From the cell containing the given text, extract its center point as [X, Y] coordinate. 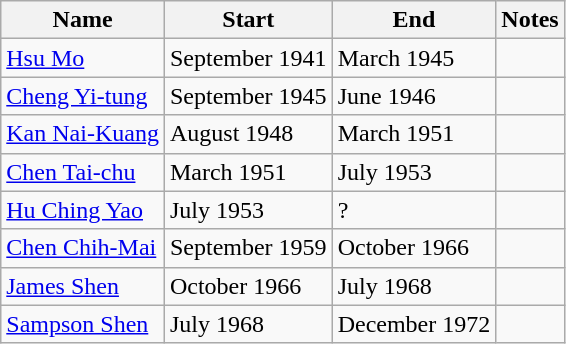
Chen Chih-Mai [83, 248]
August 1948 [248, 134]
December 1972 [414, 324]
September 1945 [248, 96]
End [414, 20]
? [414, 210]
Start [248, 20]
June 1946 [414, 96]
Hu Ching Yao [83, 210]
Hsu Mo [83, 58]
Name [83, 20]
September 1959 [248, 248]
James Shen [83, 286]
Chen Tai-chu [83, 172]
March 1945 [414, 58]
Notes [530, 20]
Kan Nai-Kuang [83, 134]
Cheng Yi-tung [83, 96]
Sampson Shen [83, 324]
September 1941 [248, 58]
